Provide the (x, y) coordinate of the cell's center where the given text is located.  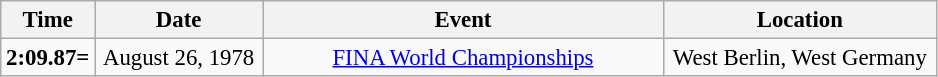
Location (800, 20)
Date (179, 20)
FINA World Championships (464, 58)
Time (48, 20)
August 26, 1978 (179, 58)
2:09.87= (48, 58)
Event (464, 20)
West Berlin, West Germany (800, 58)
